Pinpoint the cell where the given text exists, returning its (X, Y) midpoint coordinate. 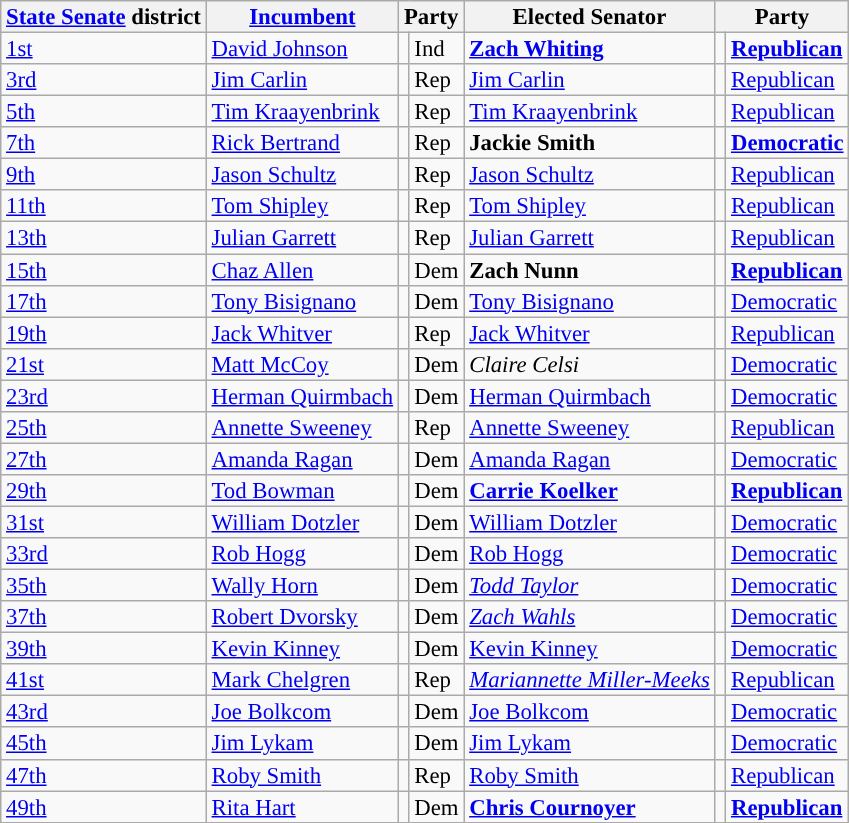
Chris Cournoyer (590, 807)
31st (104, 522)
Zach Wahls (590, 617)
33rd (104, 554)
23rd (104, 396)
Rita Hart (302, 807)
David Johnson (302, 49)
Wally Horn (302, 586)
29th (104, 491)
47th (104, 775)
45th (104, 744)
Zach Whiting (590, 49)
13th (104, 238)
Mark Chelgren (302, 680)
27th (104, 459)
11th (104, 206)
Todd Taylor (590, 586)
25th (104, 428)
Ind (436, 49)
9th (104, 175)
37th (104, 617)
7th (104, 143)
1st (104, 49)
Rick Bertrand (302, 143)
Robert Dvorsky (302, 617)
21st (104, 364)
39th (104, 649)
49th (104, 807)
17th (104, 301)
Jackie Smith (590, 143)
Chaz Allen (302, 270)
Incumbent (302, 17)
Mariannette Miller-Meeks (590, 680)
Matt McCoy (302, 364)
State Senate district (104, 17)
35th (104, 586)
19th (104, 333)
Zach Nunn (590, 270)
Tod Bowman (302, 491)
Elected Senator (590, 17)
5th (104, 112)
3rd (104, 80)
Carrie Koelker (590, 491)
41st (104, 680)
15th (104, 270)
43rd (104, 712)
Claire Celsi (590, 364)
